Scan for the cell matching the given text and deliver its [X, Y] coordinate at center. 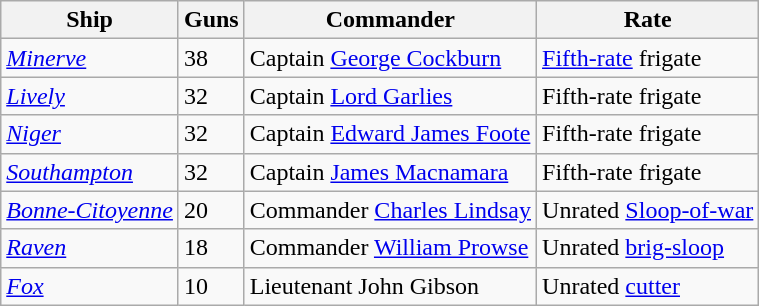
Commander [390, 20]
Captain Edward James Foote [390, 134]
Lieutenant John Gibson [390, 286]
Commander William Prowse [390, 248]
Raven [90, 248]
Captain James Macnamara [390, 172]
Unrated brig-sloop [648, 248]
Fox [90, 286]
Guns [211, 20]
Lively [90, 96]
Unrated Sloop-of-war [648, 210]
Captain George Cockburn [390, 58]
Commander Charles Lindsay [390, 210]
Ship [90, 20]
Minerve [90, 58]
18 [211, 248]
38 [211, 58]
20 [211, 210]
Niger [90, 134]
Unrated cutter [648, 286]
Rate [648, 20]
Southampton [90, 172]
10 [211, 286]
Captain Lord Garlies [390, 96]
Bonne-Citoyenne [90, 210]
